Identify which cell holds the provided text, then report its [x, y] central coordinate. 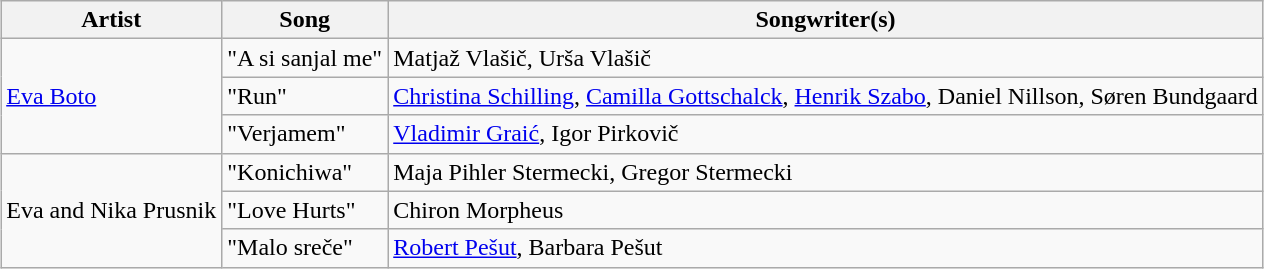
Robert Pešut, Barbara Pešut [826, 248]
"A si sanjal me" [305, 58]
Christina Schilling, Camilla Gottschalck, Henrik Szabo, Daniel Nillson, Søren Bundgaard [826, 96]
"Konichiwa" [305, 172]
"Run" [305, 96]
Chiron Morpheus [826, 210]
Vladimir Graić, Igor Pirkovič [826, 134]
"Verjamem" [305, 134]
Eva and Nika Prusnik [112, 210]
"Love Hurts" [305, 210]
Matjaž Vlašič, Urša Vlašič [826, 58]
Maja Pihler Stermecki, Gregor Stermecki [826, 172]
Artist [112, 20]
Song [305, 20]
Songwriter(s) [826, 20]
"Malo sreče" [305, 248]
Eva Boto [112, 96]
